Provide the (x, y) coordinate of the cell's center where the given text is located.  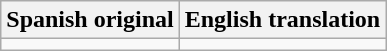
English translation (282, 20)
Spanish original (90, 20)
